From the cell containing the given text, extract its center point as [x, y] coordinate. 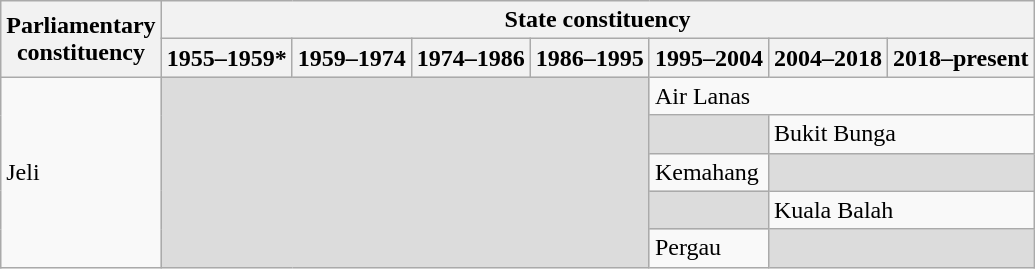
1986–1995 [590, 58]
1955–1959* [226, 58]
2018–present [960, 58]
Kemahang [708, 172]
Jeli [81, 172]
1959–1974 [352, 58]
Parliamentaryconstituency [81, 39]
2004–2018 [828, 58]
1974–1986 [470, 58]
Pergau [708, 248]
1995–2004 [708, 58]
Bukit Bunga [901, 134]
State constituency [598, 20]
Kuala Balah [901, 210]
Air Lanas [842, 96]
